Pinpoint the cell where the given text exists, returning its (x, y) midpoint coordinate. 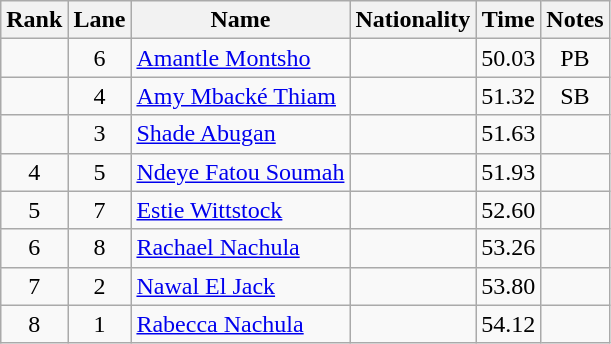
Estie Wittstock (240, 210)
51.93 (508, 172)
PB (575, 58)
54.12 (508, 324)
50.03 (508, 58)
Time (508, 20)
53.80 (508, 286)
53.26 (508, 248)
52.60 (508, 210)
Ndeye Fatou Soumah (240, 172)
SB (575, 96)
3 (100, 134)
51.32 (508, 96)
Rachael Nachula (240, 248)
Nationality (413, 20)
Amy Mbacké Thiam (240, 96)
2 (100, 286)
Notes (575, 20)
Rabecca Nachula (240, 324)
Name (240, 20)
1 (100, 324)
Lane (100, 20)
Shade Abugan (240, 134)
Nawal El Jack (240, 286)
Rank (34, 20)
51.63 (508, 134)
Amantle Montsho (240, 58)
